Provide the (X, Y) coordinate of the cell's center where the given text is located.  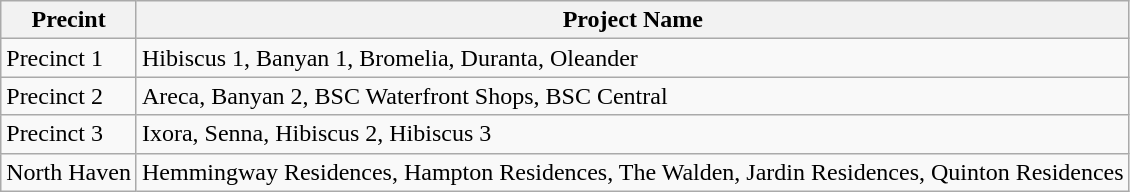
Areca, Banyan 2, BSC Waterfront Shops, BSC Central (632, 96)
Precinct 1 (69, 58)
Precint (69, 20)
Hemmingway Residences, Hampton Residences, The Walden, Jardin Residences, Quinton Residences (632, 172)
Hibiscus 1, Banyan 1, Bromelia, Duranta, Oleander (632, 58)
Ixora, Senna, Hibiscus 2, Hibiscus 3 (632, 134)
North Haven (69, 172)
Project Name (632, 20)
Precinct 2 (69, 96)
Precinct 3 (69, 134)
